Scan for the cell matching the given text and deliver its (x, y) coordinate at center. 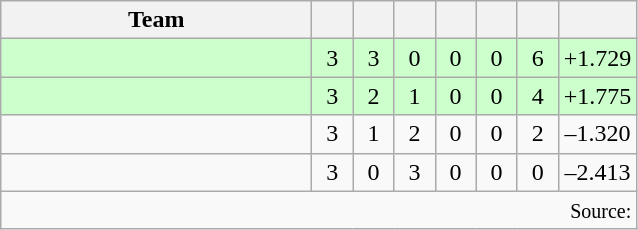
–2.413 (598, 172)
+1.729 (598, 58)
Source: (319, 210)
4 (538, 96)
Team (156, 20)
–1.320 (598, 134)
6 (538, 58)
+1.775 (598, 96)
